Output the (X, Y) coordinate of the center of the cell containing the given text.  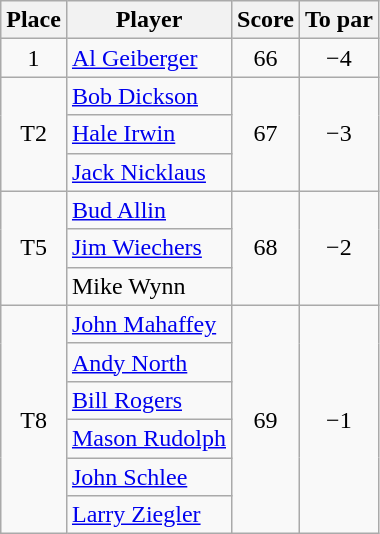
Hale Irwin (148, 134)
T2 (34, 134)
Place (34, 20)
−2 (338, 248)
To par (338, 20)
Mason Rudolph (148, 438)
68 (266, 248)
Andy North (148, 362)
Mike Wynn (148, 286)
John Schlee (148, 477)
−4 (338, 58)
John Mahaffey (148, 324)
Score (266, 20)
−1 (338, 419)
T8 (34, 419)
67 (266, 134)
66 (266, 58)
69 (266, 419)
Bud Allin (148, 210)
Al Geiberger (148, 58)
−3 (338, 134)
Larry Ziegler (148, 515)
Bill Rogers (148, 400)
Jim Wiechers (148, 248)
T5 (34, 248)
Player (148, 20)
Jack Nicklaus (148, 172)
Bob Dickson (148, 96)
1 (34, 58)
